Output the (X, Y) coordinate of the center of the cell containing the given text.  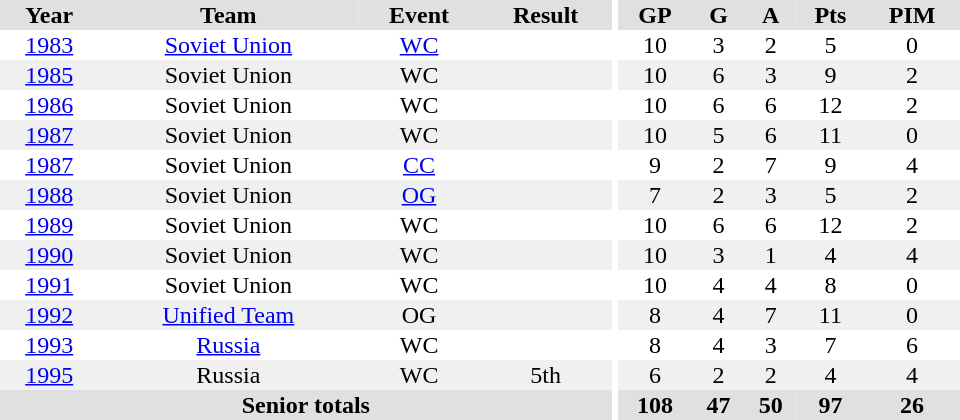
1989 (49, 225)
108 (654, 405)
5th (546, 375)
1995 (49, 375)
CC (418, 165)
Senior totals (306, 405)
1 (771, 255)
Unified Team (228, 315)
1993 (49, 345)
1992 (49, 315)
Team (228, 15)
1986 (49, 105)
A (771, 15)
G (719, 15)
Year (49, 15)
47 (719, 405)
50 (771, 405)
97 (830, 405)
1991 (49, 285)
Event (418, 15)
Result (546, 15)
26 (912, 405)
1983 (49, 45)
Pts (830, 15)
1990 (49, 255)
GP (654, 15)
1985 (49, 75)
1988 (49, 195)
PIM (912, 15)
